Return the [x, y] coordinate for the center point of the cell that contains the specified text.  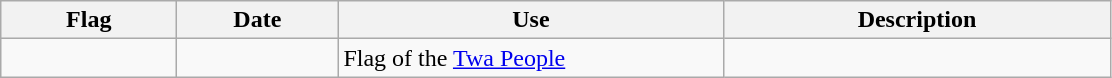
Use [531, 20]
Description [917, 20]
Date [258, 20]
Flag [89, 20]
Flag of the Twa People [531, 58]
